Output the (x, y) coordinate of the center of the cell containing the given text.  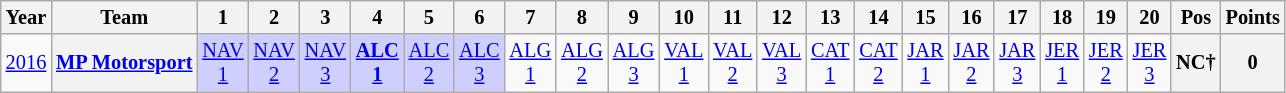
7 (531, 17)
JAR3 (1017, 63)
Pos (1196, 17)
JER2 (1106, 63)
JER3 (1150, 63)
NC† (1196, 63)
JAR1 (925, 63)
ALG3 (634, 63)
NAV1 (222, 63)
JER1 (1062, 63)
MP Motorsport (124, 63)
ALG1 (531, 63)
3 (326, 17)
NAV2 (274, 63)
13 (830, 17)
5 (429, 17)
15 (925, 17)
8 (582, 17)
VAL1 (684, 63)
2016 (26, 63)
Year (26, 17)
NAV3 (326, 63)
10 (684, 17)
9 (634, 17)
16 (971, 17)
17 (1017, 17)
4 (378, 17)
11 (732, 17)
Points (1253, 17)
1 (222, 17)
VAL3 (782, 63)
ALC2 (429, 63)
0 (1253, 63)
ALG2 (582, 63)
20 (1150, 17)
19 (1106, 17)
12 (782, 17)
14 (878, 17)
JAR2 (971, 63)
6 (479, 17)
ALC1 (378, 63)
CAT1 (830, 63)
VAL2 (732, 63)
2 (274, 17)
ALC3 (479, 63)
18 (1062, 17)
Team (124, 17)
CAT2 (878, 63)
